Pinpoint the cell where the given text exists, returning its [x, y] midpoint coordinate. 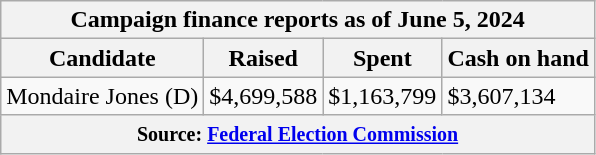
$1,163,799 [382, 96]
Raised [264, 58]
Candidate [102, 58]
Campaign finance reports as of June 5, 2024 [298, 20]
$3,607,134 [518, 96]
Spent [382, 58]
Mondaire Jones (D) [102, 96]
Cash on hand [518, 58]
$4,699,588 [264, 96]
Source: Federal Election Commission [298, 134]
